Scan for the cell matching the given text and deliver its (X, Y) coordinate at center. 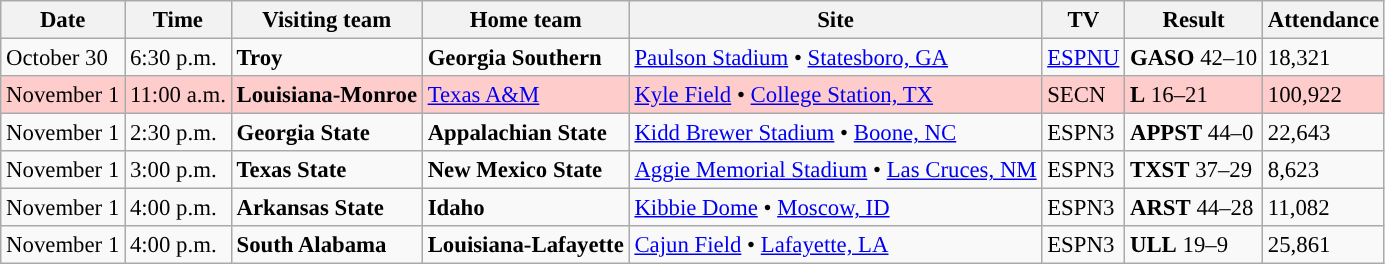
Result (1194, 20)
25,861 (1323, 245)
ARST 44–28 (1194, 208)
TXST 37–29 (1194, 170)
Louisiana-Lafayette (526, 245)
18,321 (1323, 58)
11,082 (1323, 208)
22,643 (1323, 133)
L 16–21 (1194, 95)
APPST 44–0 (1194, 133)
2:30 p.m. (178, 133)
100,922 (1323, 95)
October 30 (63, 58)
Aggie Memorial Stadium • Las Cruces, NM (836, 170)
South Alabama (326, 245)
GASO 42–10 (1194, 58)
Georgia Southern (526, 58)
ESPNU (1084, 58)
Texas A&M (526, 95)
6:30 p.m. (178, 58)
Appalachian State (526, 133)
Kyle Field • College Station, TX (836, 95)
Kidd Brewer Stadium • Boone, NC (836, 133)
Time (178, 20)
Site (836, 20)
Idaho (526, 208)
3:00 p.m. (178, 170)
Troy (326, 58)
Cajun Field • Lafayette, LA (836, 245)
TV (1084, 20)
ULL 19–9 (1194, 245)
Texas State (326, 170)
Home team (526, 20)
Kibbie Dome • Moscow, ID (836, 208)
8,623 (1323, 170)
Attendance (1323, 20)
11:00 a.m. (178, 95)
Louisiana-Monroe (326, 95)
Paulson Stadium • Statesboro, GA (836, 58)
Arkansas State (326, 208)
Georgia State (326, 133)
Visiting team (326, 20)
SECN (1084, 95)
Date (63, 20)
New Mexico State (526, 170)
